Locate the cell with the specified text and output its [x, y] center coordinate. 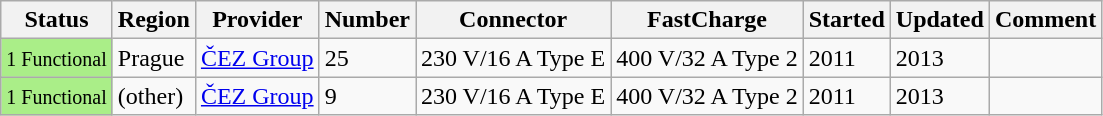
Status [57, 20]
FastCharge [708, 20]
Region [154, 20]
9 [367, 96]
(other) [154, 96]
Number [367, 20]
Prague [154, 58]
Connector [514, 20]
Provider [257, 20]
Updated [940, 20]
25 [367, 58]
Comment [1045, 20]
Started [846, 20]
